Extract the [X, Y] coordinate from the center of the cell holding the provided text.  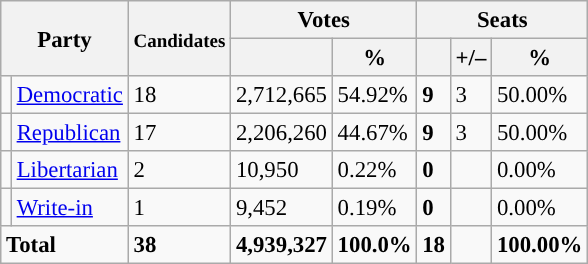
Write-in [70, 208]
100.00% [540, 245]
+/– [470, 58]
2,206,260 [282, 133]
Republican [70, 133]
0.22% [374, 170]
Libertarian [70, 170]
17 [179, 133]
54.92% [374, 95]
2,712,665 [282, 95]
0.19% [374, 208]
Votes [324, 20]
2 [179, 170]
1 [179, 208]
9,452 [282, 208]
38 [179, 245]
4,939,327 [282, 245]
Candidates [179, 38]
44.67% [374, 133]
Party [64, 38]
Total [64, 245]
Seats [502, 20]
100.0% [374, 245]
Democratic [70, 95]
10,950 [282, 170]
